Search for the cell housing the specified text and yield its [X, Y] center coordinate. 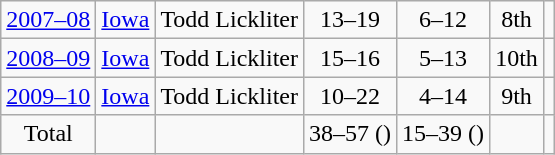
15–39 () [444, 134]
5–13 [444, 58]
2009–10 [48, 96]
2007–08 [48, 20]
13–19 [350, 20]
10th [517, 58]
4–14 [444, 96]
2008–09 [48, 58]
Total [48, 134]
6–12 [444, 20]
9th [517, 96]
8th [517, 20]
15–16 [350, 58]
38–57 () [350, 134]
10–22 [350, 96]
